Return [x, y] of the center of cell containing provided text 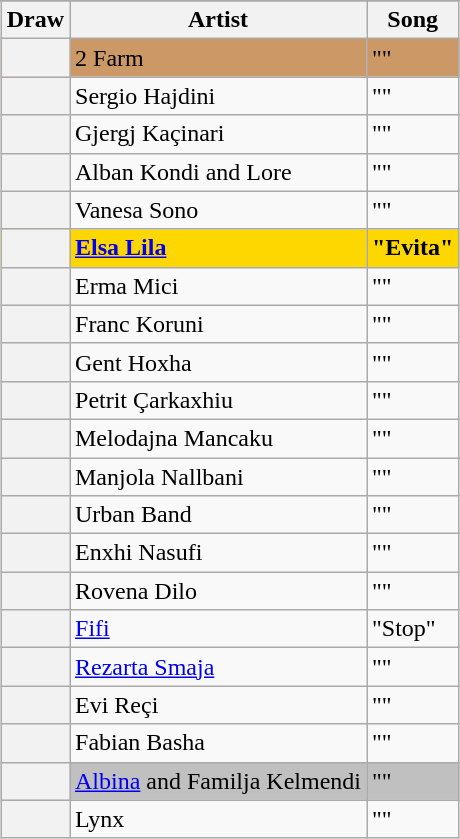
Artist [218, 20]
Fifi [218, 629]
Alban Kondi and Lore [218, 172]
"Stop" [412, 629]
Lynx [218, 819]
Draw [35, 20]
Elsa Lila [218, 248]
Franc Koruni [218, 324]
Vanesa Sono [218, 210]
Fabian Basha [218, 743]
Petrit Çarkaxhiu [218, 400]
Albina and Familja Kelmendi [218, 781]
Melodajna Mancaku [218, 438]
Enxhi Nasufi [218, 553]
Song [412, 20]
Sergio Hajdini [218, 96]
Evi Reçi [218, 705]
Rovena Dilo [218, 591]
Erma Mici [218, 286]
Gjergj Kaçinari [218, 134]
"Evita" [412, 248]
Gent Hoxha [218, 362]
Urban Band [218, 515]
Rezarta Smaja [218, 667]
2 Farm [218, 58]
Manjola Nallbani [218, 477]
